Search for the cell housing the specified text and yield its (x, y) center coordinate. 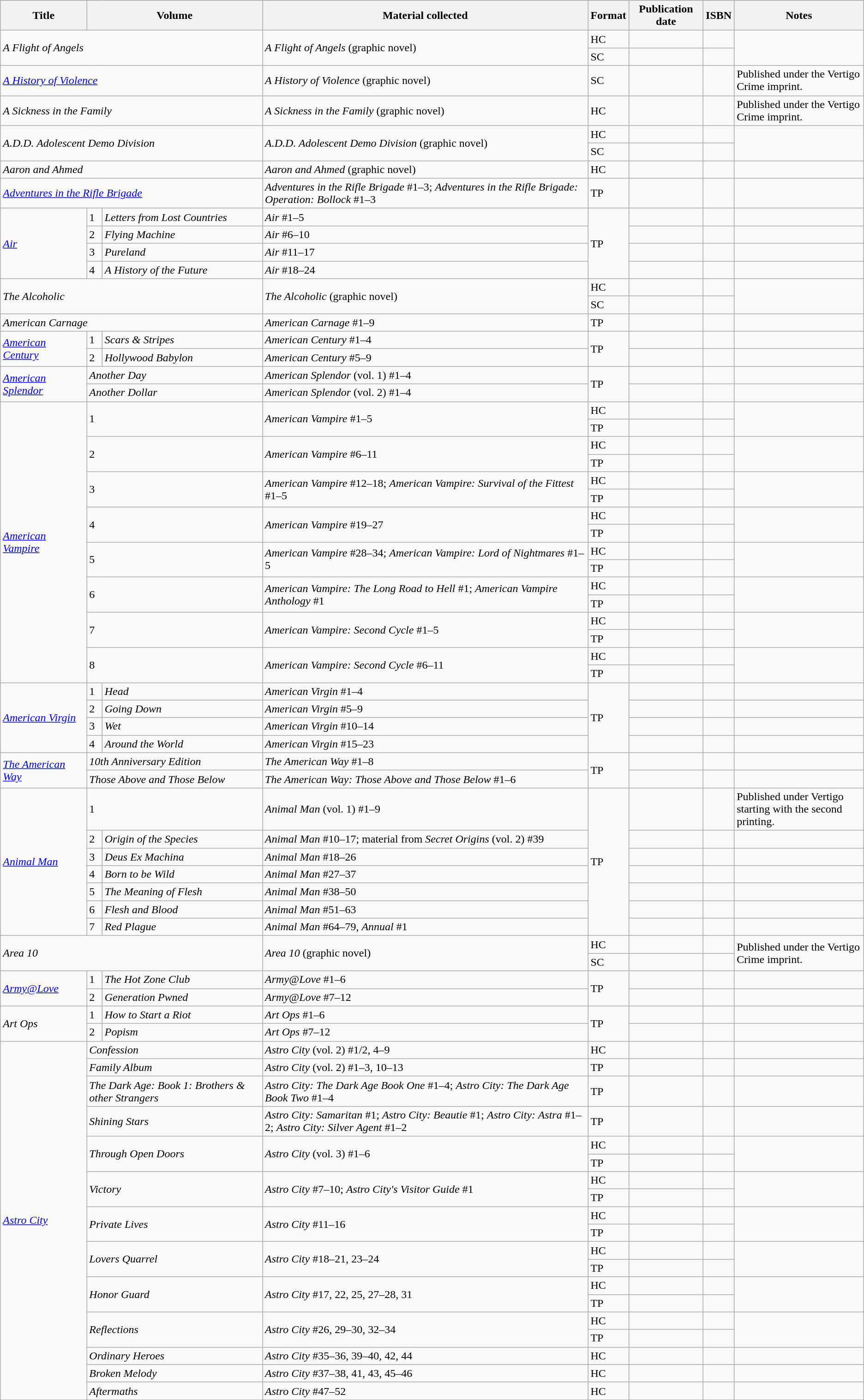
10th Anniversary Edition (174, 761)
Animal Man (43, 862)
Head (182, 691)
Animal Man #27–37 (426, 874)
Astro City (vol. 2) #1–3, 10–13 (426, 1067)
Flying Machine (182, 234)
A Flight of Angels (132, 48)
ISBN (719, 16)
Animal Man (vol. 1) #1–9 (426, 809)
Those Above and Those Below (174, 779)
Astro City #11–16 (426, 1224)
Animal Man #18–26 (426, 857)
American Century (43, 349)
Shining Stars (174, 1121)
Title (43, 16)
Army@Love #7–12 (426, 997)
Astro City #47–52 (426, 1391)
The American Way #1–8 (426, 761)
A History of Violence (132, 80)
Art Ops (43, 1023)
A Sickness in the Family (graphic novel) (426, 111)
Astro City #37–38, 41, 43, 45–46 (426, 1373)
Aftermaths (174, 1391)
Air #11–17 (426, 252)
Air (43, 243)
The Alcoholic (graphic novel) (426, 296)
How to Start a Riot (182, 1015)
Army@Love (43, 988)
Astro City #35–36, 39–40, 42, 44 (426, 1356)
Material collected (426, 16)
American Carnage #1–9 (426, 323)
Another Day (174, 375)
Born to be Wild (182, 874)
Animal Man #38–50 (426, 892)
Deus Ex Machina (182, 857)
Lovers Quarrel (174, 1259)
A Sickness in the Family (132, 111)
Volume (174, 16)
Aaron and Ahmed (132, 169)
Popism (182, 1032)
Astro City #17, 22, 25, 27–28, 31 (426, 1294)
Private Lives (174, 1224)
Astro City: The Dark Age Book One #1–4; Astro City: The Dark Age Book Two #1–4 (426, 1091)
Through Open Doors (174, 1154)
American Carnage (132, 323)
A History of the Future (182, 270)
Reflections (174, 1329)
Generation Pwned (182, 997)
American Vampire #12–18; American Vampire: Survival of the Fittest #1–5 (426, 489)
Around the World (182, 744)
Another Dollar (174, 393)
Victory (174, 1189)
Honor Guard (174, 1294)
The Meaning of Flesh (182, 892)
The Dark Age: Book 1: Brothers & other Strangers (174, 1091)
American Virgin #10–14 (426, 726)
Air #1–5 (426, 217)
A.D.D. Adolescent Demo Division (graphic novel) (426, 143)
American Vampire #28–34; American Vampire: Lord of Nightmares #1–5 (426, 559)
American Vampire (43, 542)
Wet (182, 726)
Adventures in the Rifle Brigade #1–3; Adventures in the Rifle Brigade: Operation: Bollock #1–3 (426, 193)
American Vampire: The Long Road to Hell #1; American Vampire Anthology #1 (426, 595)
Astro City (vol. 2) #1/2, 4–9 (426, 1050)
Aaron and Ahmed (graphic novel) (426, 169)
Animal Man #51–63 (426, 909)
American Century #1–4 (426, 340)
Pureland (182, 252)
Origin of the Species (182, 839)
Area 10 (132, 953)
A.D.D. Adolescent Demo Division (132, 143)
Published under Vertigo starting with the second printing. (799, 809)
American Splendor (43, 384)
Astro City #7–10; Astro City's Visitor Guide #1 (426, 1189)
American Virgin #5–9 (426, 709)
American Splendor (vol. 2) #1–4 (426, 393)
Flesh and Blood (182, 909)
Confession (174, 1050)
A History of Violence (graphic novel) (426, 80)
American Vampire #19–27 (426, 524)
The American Way: Those Above and Those Below #1–6 (426, 779)
Area 10 (graphic novel) (426, 953)
Art Ops #7–12 (426, 1032)
Army@Love #1–6 (426, 980)
American Vampire #6–11 (426, 454)
American Century #5–9 (426, 358)
American Vampire #1–5 (426, 419)
Astro City #18–21, 23–24 (426, 1259)
Animal Man #64–79, Annual #1 (426, 927)
Astro City (vol. 3) #1–6 (426, 1154)
Art Ops #1–6 (426, 1015)
Red Plague (182, 927)
Astro City #26, 29–30, 32–34 (426, 1329)
American Splendor (vol. 1) #1–4 (426, 375)
Astro City: Samaritan #1; Astro City: Beautie #1; Astro City: Astra #1–2; Astro City: Silver Agent #1–2 (426, 1121)
Notes (799, 16)
8 (174, 665)
Air #6–10 (426, 234)
The Hot Zone Club (182, 980)
Scars & Stripes (182, 340)
The Alcoholic (132, 296)
Adventures in the Rifle Brigade (132, 193)
American Vampire: Second Cycle #1–5 (426, 630)
Animal Man #10–17; material from Secret Origins (vol. 2) #39 (426, 839)
Letters from Lost Countries (182, 217)
Format (608, 16)
Family Album (174, 1067)
American Virgin #1–4 (426, 691)
Going Down (182, 709)
The American Way (43, 770)
A Flight of Angels (graphic novel) (426, 48)
Astro City (43, 1220)
Hollywood Babylon (182, 358)
Ordinary Heroes (174, 1356)
American Virgin #15–23 (426, 744)
American Virgin (43, 718)
American Vampire: Second Cycle #6–11 (426, 665)
Air #18–24 (426, 270)
Broken Melody (174, 1373)
Publication date (666, 16)
